Detect which cell encompasses the target text, then output its [x, y] center coordinate. 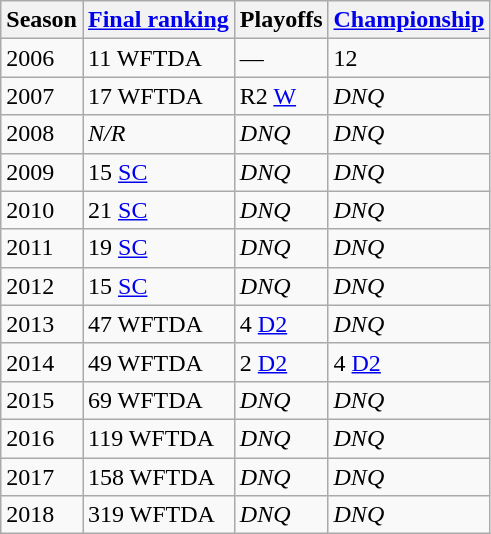
17 WFTDA [158, 96]
2012 [42, 286]
2009 [42, 172]
319 WFTDA [158, 515]
2017 [42, 477]
19 SC [158, 248]
49 WFTDA [158, 362]
2007 [42, 96]
2015 [42, 400]
Final ranking [158, 20]
2014 [42, 362]
2 D2 [281, 362]
2006 [42, 58]
N/R [158, 134]
— [281, 58]
12 [409, 58]
Championship [409, 20]
69 WFTDA [158, 400]
2018 [42, 515]
158 WFTDA [158, 477]
2008 [42, 134]
2010 [42, 210]
Season [42, 20]
2011 [42, 248]
21 SC [158, 210]
11 WFTDA [158, 58]
R2 W [281, 96]
2016 [42, 438]
119 WFTDA [158, 438]
2013 [42, 324]
47 WFTDA [158, 324]
Playoffs [281, 20]
